For the text-containing cell, return its midpoint in [x, y] coordinate format. 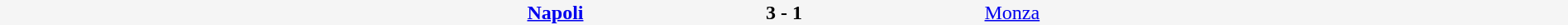
Monza [1275, 12]
3 - 1 [784, 12]
Napoli [293, 12]
